Return the [X, Y] coordinate for the center point of the cell that contains the specified text.  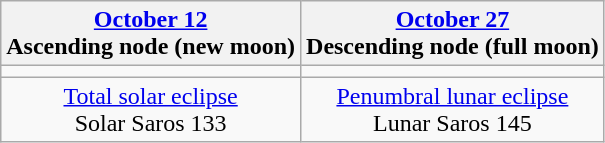
Penumbral lunar eclipseLunar Saros 145 [453, 110]
October 12Ascending node (new moon) [151, 34]
Total solar eclipseSolar Saros 133 [151, 110]
October 27Descending node (full moon) [453, 34]
